Search for the cell housing the specified text and yield its (x, y) center coordinate. 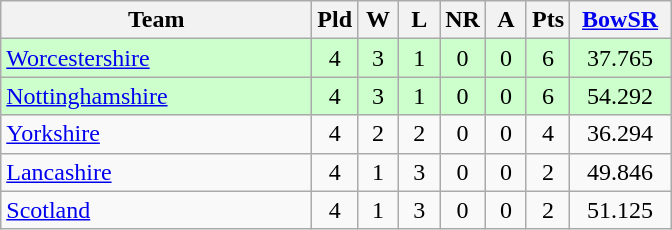
Pld (335, 20)
W (378, 20)
L (420, 20)
51.125 (620, 210)
Worcestershire (156, 58)
BowSR (620, 20)
Pts (548, 20)
NR (463, 20)
Yorkshire (156, 134)
37.765 (620, 58)
Scotland (156, 210)
36.294 (620, 134)
Nottinghamshire (156, 96)
Team (156, 20)
A (506, 20)
Lancashire (156, 172)
54.292 (620, 96)
49.846 (620, 172)
